Search for the cell housing the specified text and yield its [x, y] center coordinate. 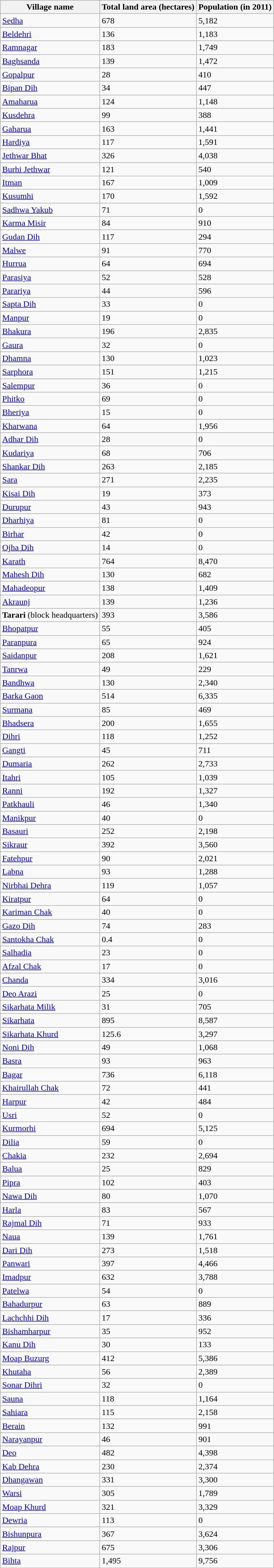
Durupur [50, 507]
632 [148, 1277]
Balua [50, 1169]
5,125 [235, 1129]
2,389 [235, 1372]
706 [235, 453]
230 [148, 1466]
Sikarhata Milik [50, 1007]
Population (in 2011) [235, 7]
Dhamna [50, 358]
3,306 [235, 1547]
Bhadsera [50, 723]
1,789 [235, 1493]
Kharwana [50, 426]
675 [148, 1547]
Total land area (hectares) [148, 7]
1,441 [235, 129]
Rajpur [50, 1547]
4,398 [235, 1453]
167 [148, 183]
711 [235, 750]
Ojha Dih [50, 547]
0.4 [148, 939]
72 [148, 1088]
1,518 [235, 1250]
33 [148, 304]
3,586 [235, 615]
1,327 [235, 791]
262 [148, 764]
Beldehri [50, 34]
Ramnagar [50, 48]
Harpur [50, 1102]
1,068 [235, 1048]
Chanda [50, 980]
91 [148, 250]
Patkhauli [50, 804]
1,148 [235, 102]
Sonar Dihri [50, 1385]
Kusumhi [50, 196]
373 [235, 493]
3,297 [235, 1034]
1,495 [148, 1561]
Sahiara [50, 1412]
Sarphora [50, 372]
334 [148, 980]
Village name [50, 7]
Kusdehra [50, 115]
8,587 [235, 1020]
Dhangawan [50, 1480]
Lachchhi Dih [50, 1318]
2,021 [235, 858]
736 [148, 1075]
102 [148, 1182]
393 [148, 615]
Khairullah Chak [50, 1088]
Warsi [50, 1493]
Surmana [50, 710]
2,340 [235, 683]
540 [235, 169]
484 [235, 1102]
305 [148, 1493]
Deo Arazi [50, 993]
83 [148, 1209]
Kiratpur [50, 899]
441 [235, 1088]
Itahri [50, 777]
331 [148, 1480]
4,466 [235, 1264]
Basauri [50, 831]
Santokha Chak [50, 939]
263 [148, 466]
Noni Dih [50, 1048]
Mahesh Dih [50, 574]
1,252 [235, 737]
Gaura [50, 345]
125.6 [148, 1034]
1,215 [235, 372]
69 [148, 399]
183 [148, 48]
Bandhwa [50, 683]
Karma Misir [50, 223]
Fatehpur [50, 858]
447 [235, 88]
2,694 [235, 1155]
Kab Dehra [50, 1466]
63 [148, 1304]
Dumaria [50, 764]
59 [148, 1142]
Dharhiya [50, 520]
Kariman Chak [50, 912]
Gangti [50, 750]
36 [148, 385]
397 [148, 1264]
Dilia [50, 1142]
2,835 [235, 331]
1,023 [235, 358]
596 [235, 291]
Dari Dih [50, 1250]
Kisai Dih [50, 493]
121 [148, 169]
Karath [50, 561]
3,560 [235, 845]
Sadhwa Yakub [50, 210]
Manikpur [50, 818]
294 [235, 237]
1,956 [235, 426]
1,621 [235, 656]
3,788 [235, 1277]
9,756 [235, 1561]
85 [148, 710]
764 [148, 561]
15 [148, 413]
54 [148, 1291]
336 [235, 1318]
Mahadeopur [50, 588]
Chakia [50, 1155]
Bagar [50, 1075]
Bihta [50, 1561]
Itman [50, 183]
963 [235, 1061]
Sauna [50, 1399]
367 [148, 1534]
514 [148, 696]
388 [235, 115]
6,335 [235, 696]
405 [235, 629]
403 [235, 1182]
14 [148, 547]
3,329 [235, 1507]
105 [148, 777]
Shankar Dih [50, 466]
Bahadurpur [50, 1304]
Jethwar Bhat [50, 155]
Sikarhata [50, 1020]
Berain [50, 1426]
Rajmal Dih [50, 1223]
3,300 [235, 1480]
528 [235, 277]
1,591 [235, 142]
Afzal Chak [50, 966]
829 [235, 1169]
Pipra [50, 1182]
31 [148, 1007]
Naua [50, 1236]
Panwari [50, 1264]
Kudariya [50, 453]
Sikarhata Khurd [50, 1034]
Moap Buzurg [50, 1358]
Gopalpur [50, 75]
229 [235, 669]
1,340 [235, 804]
Ranni [50, 791]
933 [235, 1223]
Parasiya [50, 277]
3,016 [235, 980]
2,235 [235, 480]
2,185 [235, 466]
1,472 [235, 61]
271 [148, 480]
Tanrwa [50, 669]
678 [148, 21]
283 [235, 926]
Paranpura [50, 642]
1,761 [235, 1236]
208 [148, 656]
133 [235, 1345]
770 [235, 250]
924 [235, 642]
84 [148, 223]
Parariya [50, 291]
80 [148, 1196]
Sedha [50, 21]
Deo [50, 1453]
90 [148, 858]
2,374 [235, 1466]
1,592 [235, 196]
Tarari (block headquarters) [50, 615]
1,236 [235, 602]
1,749 [235, 48]
Harla [50, 1209]
Salhadia [50, 953]
1,057 [235, 885]
Baghsanda [50, 61]
99 [148, 115]
4,038 [235, 155]
412 [148, 1358]
1,288 [235, 872]
Hurrua [50, 264]
1,183 [235, 34]
3,624 [235, 1534]
Dihri [50, 737]
1,009 [235, 183]
65 [148, 642]
Labna [50, 872]
Saidanpur [50, 656]
Kurmorhi [50, 1129]
Akraunj [50, 602]
151 [148, 372]
2,198 [235, 831]
Khutaha [50, 1372]
34 [148, 88]
Gudan Dih [50, 237]
Burhi Jethwar [50, 169]
6,118 [235, 1075]
895 [148, 1020]
Salempur [50, 385]
196 [148, 331]
Malwe [50, 250]
30 [148, 1345]
Adhar Dih [50, 439]
Amaharua [50, 102]
Imadpur [50, 1277]
74 [148, 926]
1,409 [235, 588]
200 [148, 723]
252 [148, 831]
55 [148, 629]
8,470 [235, 561]
705 [235, 1007]
35 [148, 1331]
Usri [50, 1115]
1,039 [235, 777]
Nawa Dih [50, 1196]
Kanu Dih [50, 1345]
Bheriya [50, 413]
Patelwa [50, 1291]
910 [235, 223]
115 [148, 1412]
1,070 [235, 1196]
326 [148, 155]
567 [235, 1209]
5,182 [235, 21]
469 [235, 710]
410 [235, 75]
Basra [50, 1061]
943 [235, 507]
163 [148, 129]
482 [148, 1453]
Narayanpur [50, 1439]
Dewria [50, 1520]
Sara [50, 480]
991 [235, 1426]
23 [148, 953]
Gazo Dih [50, 926]
45 [148, 750]
1,164 [235, 1399]
124 [148, 102]
68 [148, 453]
682 [235, 574]
56 [148, 1372]
2,733 [235, 764]
901 [235, 1439]
Hardiya [50, 142]
Sapta Dih [50, 304]
43 [148, 507]
136 [148, 34]
Birhar [50, 534]
Bipan Dih [50, 88]
2,158 [235, 1412]
Bishunpura [50, 1534]
Moap Khurd [50, 1507]
Bhopatpur [50, 629]
Bhakura [50, 331]
889 [235, 1304]
Nirbhai Dehra [50, 885]
Bishamharpur [50, 1331]
Phitko [50, 399]
392 [148, 845]
1,655 [235, 723]
138 [148, 588]
273 [148, 1250]
119 [148, 885]
Sikraur [50, 845]
Gaharua [50, 129]
192 [148, 791]
132 [148, 1426]
Barka Gaon [50, 696]
952 [235, 1331]
Manpur [50, 318]
170 [148, 196]
321 [148, 1507]
232 [148, 1155]
113 [148, 1520]
5,386 [235, 1358]
44 [148, 291]
81 [148, 520]
